For the text-containing cell, return its midpoint in [x, y] coordinate format. 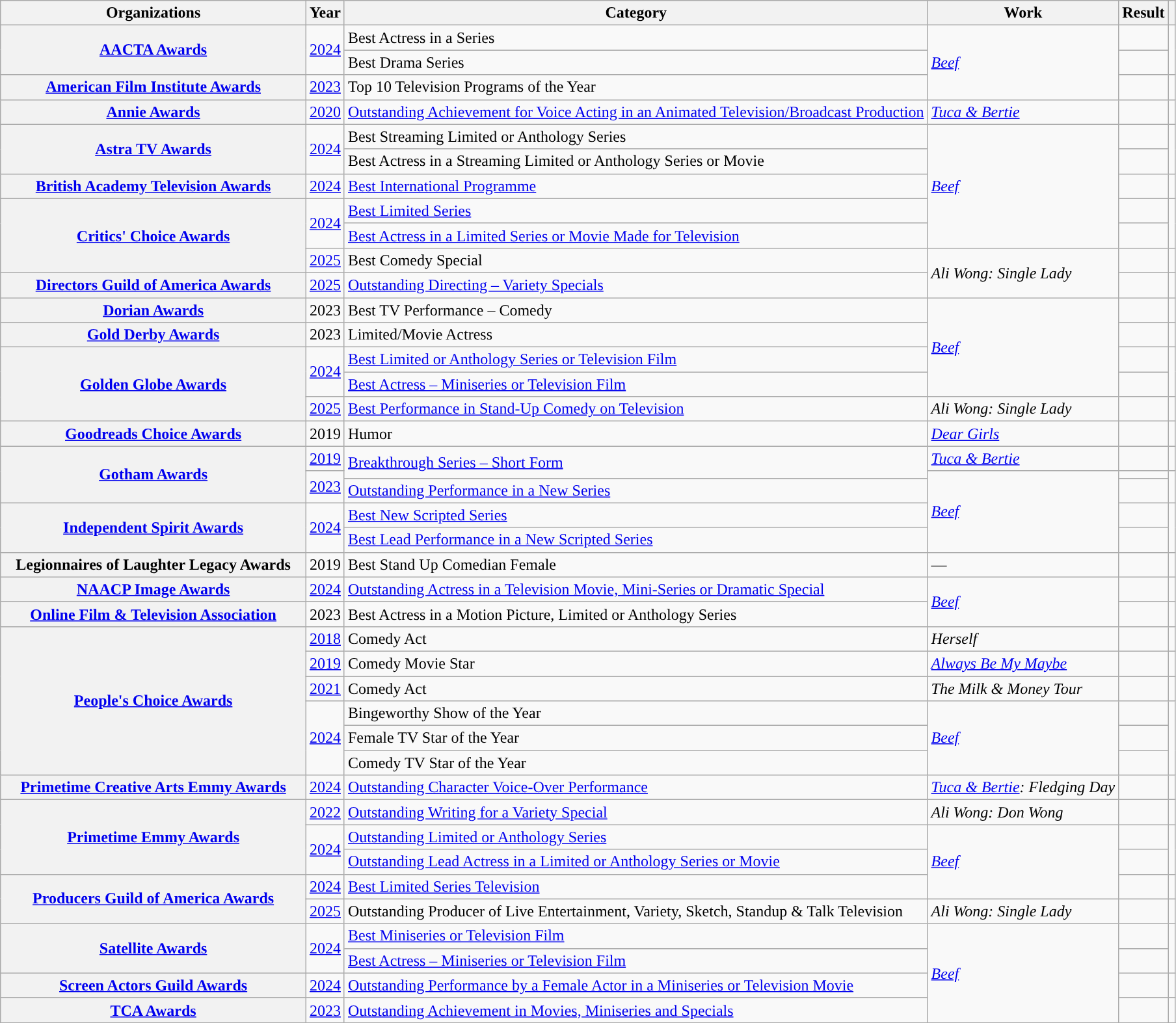
Best Limited Series [636, 211]
Dear Girls [1023, 434]
Independent Spirit Awards [154, 527]
Best Actress in a Series [636, 38]
Female TV Star of the Year [636, 738]
2021 [325, 689]
Primetime Creative Arts Emmy Awards [154, 788]
Best Actress in a Limited Series or Movie Made for Television [636, 235]
Ali Wong: Don Wong [1023, 812]
Best Lead Performance in a New Scripted Series [636, 540]
Golden Globe Awards [154, 384]
Category [636, 13]
Humor [636, 434]
Gotham Awards [154, 475]
Directors Guild of America Awards [154, 285]
Outstanding Actress in a Television Movie, Mini-Series or Dramatic Special [636, 589]
Producers Guild of America Awards [154, 899]
Best Drama Series [636, 62]
Comedy TV Star of the Year [636, 763]
Annie Awards [154, 112]
Outstanding Producer of Live Entertainment, Variety, Sketch, Standup & Talk Television [636, 911]
Outstanding Directing – Variety Specials [636, 285]
Herself [1023, 639]
Primetime Emmy Awards [154, 837]
Best New Scripted Series [636, 515]
Breakthrough Series – Short Form [636, 462]
— [1023, 565]
Outstanding Character Voice-Over Performance [636, 788]
Satellite Awards [154, 948]
Organizations [154, 13]
Always Be My Maybe [1023, 663]
Outstanding Achievement for Voice Acting in an Animated Television/Broadcast Production [636, 112]
Online Film & Television Association [154, 614]
2018 [325, 639]
TCA Awards [154, 1010]
Best Stand Up Comedian Female [636, 565]
Limited/Movie Actress [636, 335]
Best TV Performance – Comedy [636, 310]
Tuca & Bertie: Fledging Day [1023, 788]
Best Limited or Anthology Series or Television Film [636, 360]
The Milk & Money Tour [1023, 689]
Comedy Movie Star [636, 663]
Goodreads Choice Awards [154, 434]
AACTA Awards [154, 50]
Outstanding Writing for a Variety Special [636, 812]
Top 10 Television Programs of the Year [636, 87]
2020 [325, 112]
Best Comedy Special [636, 260]
Best Actress in a Streaming Limited or Anthology Series or Movie [636, 161]
Work [1023, 13]
Best Limited Series Television [636, 886]
Best International Programme [636, 186]
Outstanding Lead Actress in a Limited or Anthology Series or Movie [636, 862]
Best Miniseries or Television Film [636, 936]
Astra TV Awards [154, 149]
Critics' Choice Awards [154, 235]
2022 [325, 812]
American Film Institute Awards [154, 87]
Outstanding Limited or Anthology Series [636, 837]
Legionnaires of Laughter Legacy Awards [154, 565]
Result [1143, 13]
Bingeworthy Show of the Year [636, 713]
People's Choice Awards [154, 700]
British Academy Television Awards [154, 186]
Screen Actors Guild Awards [154, 985]
Best Performance in Stand-Up Comedy on Television [636, 409]
Dorian Awards [154, 310]
Gold Derby Awards [154, 335]
Outstanding Performance by a Female Actor in a Miniseries or Television Movie [636, 985]
NAACP Image Awards [154, 589]
Year [325, 13]
Outstanding Achievement in Movies, Miniseries and Specials [636, 1010]
Best Actress in a Motion Picture, Limited or Anthology Series [636, 614]
Best Streaming Limited or Anthology Series [636, 137]
Outstanding Performance in a New Series [636, 490]
